Return the (x, y) coordinate for the center point of the cell that contains the specified text.  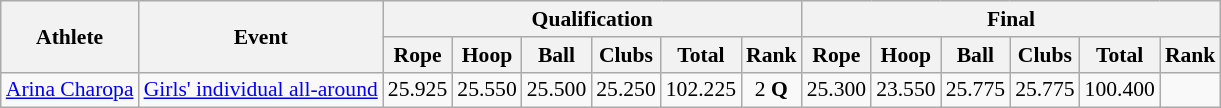
Girls' individual all-around (261, 90)
2 Q (772, 90)
Event (261, 36)
102.225 (701, 90)
25.250 (626, 90)
23.550 (906, 90)
Qualification (592, 19)
25.300 (836, 90)
Athlete (70, 36)
25.500 (556, 90)
Final (1012, 19)
100.400 (1120, 90)
25.925 (418, 90)
Arina Charopa (70, 90)
25.550 (486, 90)
